Capture the cell that displays the provided text and extract its (x, y) central coordinate. 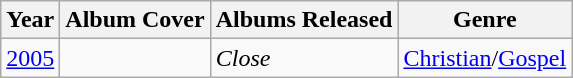
2005 (30, 58)
Year (30, 20)
Christian/Gospel (485, 58)
Genre (485, 20)
Albums Released (304, 20)
Album Cover (135, 20)
Close (304, 58)
